Capture the cell that displays the provided text and extract its (x, y) central coordinate. 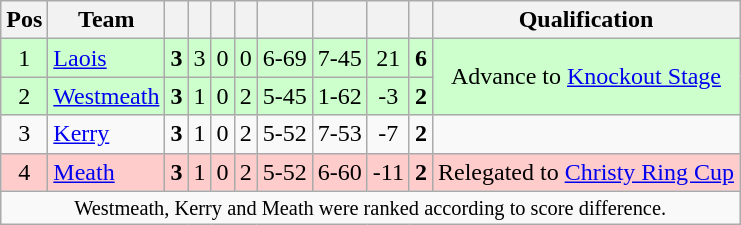
-7 (388, 134)
Westmeath (106, 96)
Meath (106, 172)
-3 (388, 96)
Advance to Knockout Stage (586, 77)
Team (106, 20)
7-45 (340, 58)
7-53 (340, 134)
Qualification (586, 20)
4 (24, 172)
Kerry (106, 134)
Westmeath, Kerry and Meath were ranked according to score difference. (370, 208)
Laois (106, 58)
21 (388, 58)
1-62 (340, 96)
5-45 (284, 96)
Relegated to Christy Ring Cup (586, 172)
6 (420, 58)
Pos (24, 20)
-11 (388, 172)
6-69 (284, 58)
6-60 (340, 172)
